Find where the given text appears and provide that cell's center as (X, Y) coordinate. 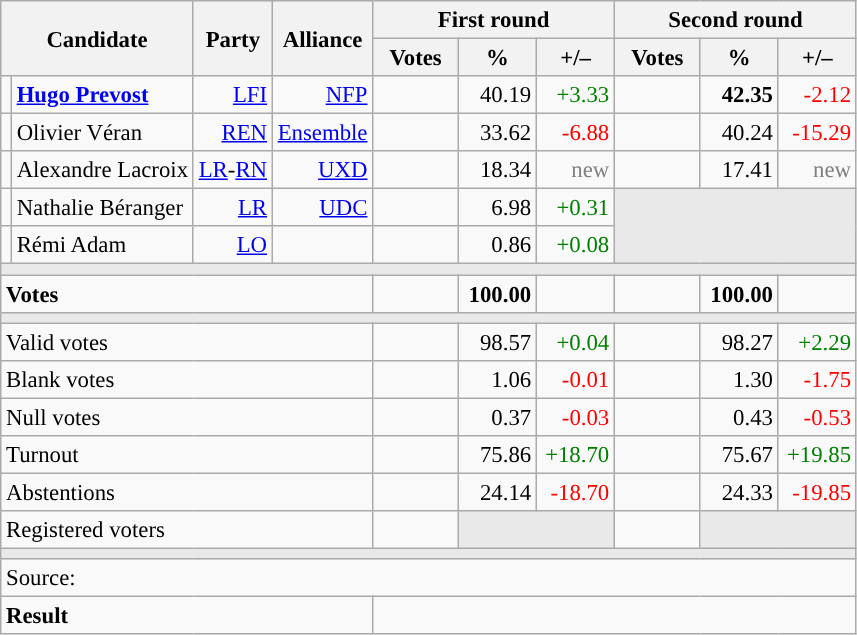
0.86 (497, 245)
Result (187, 616)
LO (232, 245)
75.86 (497, 455)
-0.53 (817, 417)
Source: (429, 578)
-0.01 (575, 379)
+0.31 (575, 208)
Valid votes (187, 342)
24.14 (497, 492)
REN (232, 133)
0.43 (739, 417)
98.57 (497, 342)
-18.70 (575, 492)
Candidate (98, 38)
Rémi Adam (102, 245)
40.24 (739, 133)
+0.08 (575, 245)
LR (232, 208)
NFP (322, 95)
Nathalie Béranger (102, 208)
-2.12 (817, 95)
Party (232, 38)
+0.04 (575, 342)
UXD (322, 170)
Alliance (322, 38)
+19.85 (817, 455)
Olivier Véran (102, 133)
-1.75 (817, 379)
Ensemble (322, 133)
LFI (232, 95)
1.06 (497, 379)
Blank votes (187, 379)
+3.33 (575, 95)
18.34 (497, 170)
-15.29 (817, 133)
42.35 (739, 95)
75.67 (739, 455)
Alexandre Lacroix (102, 170)
Null votes (187, 417)
1.30 (739, 379)
Abstentions (187, 492)
33.62 (497, 133)
17.41 (739, 170)
6.98 (497, 208)
-6.88 (575, 133)
+2.29 (817, 342)
24.33 (739, 492)
0.37 (497, 417)
-19.85 (817, 492)
Hugo Prevost (102, 95)
40.19 (497, 95)
First round (494, 20)
-0.03 (575, 417)
LR-RN (232, 170)
98.27 (739, 342)
Second round (736, 20)
UDC (322, 208)
Registered voters (187, 530)
Turnout (187, 455)
+18.70 (575, 455)
